Capture the cell that displays the provided text and extract its [x, y] central coordinate. 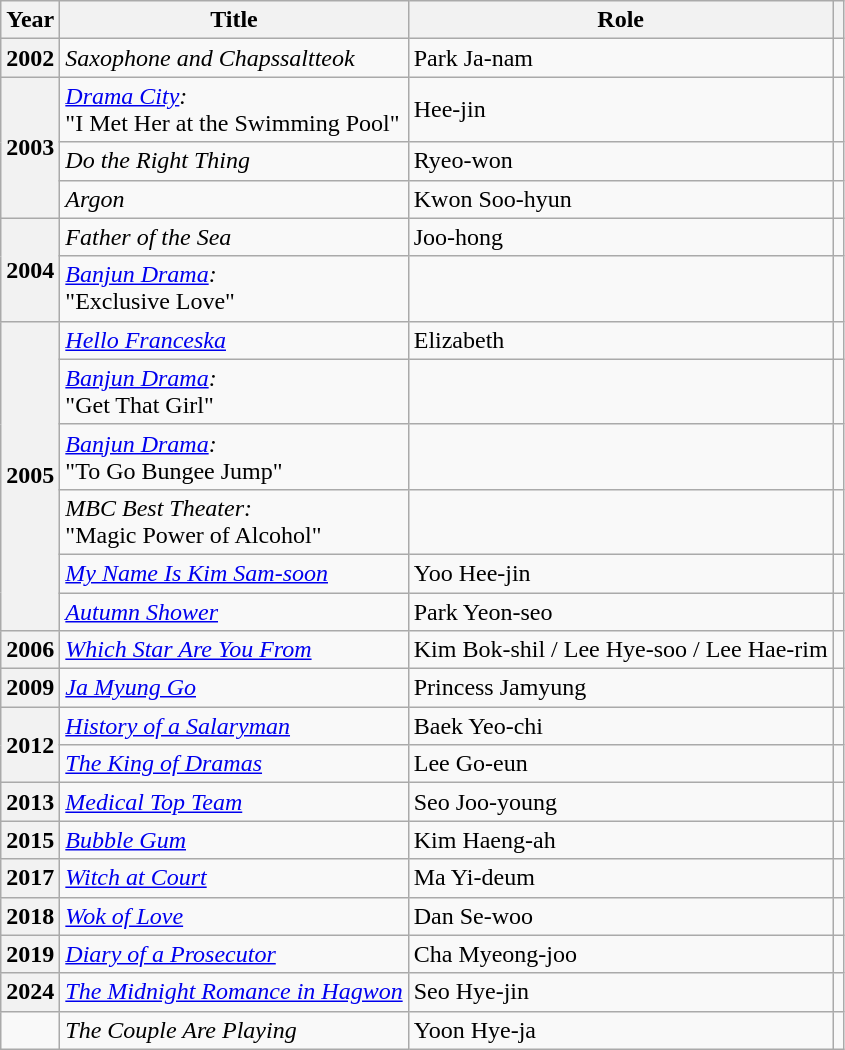
Banjun Drama:"To Go Bungee Jump" [234, 456]
Yoo Hee-jin [620, 573]
Yoon Hye-ja [620, 1030]
Kwon Soo-hyun [620, 199]
Autumn Shower [234, 611]
Bubble Gum [234, 840]
Elizabeth [620, 340]
Cha Myeong-joo [620, 954]
2015 [30, 840]
Title [234, 20]
Diary of a Prosecutor [234, 954]
Park Ja-nam [620, 58]
2003 [30, 148]
History of a Salaryman [234, 726]
Saxophone and Chapssaltteok [234, 58]
Ma Yi-deum [620, 878]
The Midnight Romance in Hagwon [234, 992]
Seo Joo-young [620, 802]
Argon [234, 199]
2004 [30, 270]
Hee-jin [620, 110]
2012 [30, 745]
MBC Best Theater:"Magic Power of Alcohol" [234, 522]
Seo Hye-jin [620, 992]
Role [620, 20]
2009 [30, 688]
Wok of Love [234, 916]
My Name Is Kim Sam-soon [234, 573]
Dan Se-woo [620, 916]
2017 [30, 878]
Ryeo-won [620, 161]
2002 [30, 58]
Banjun Drama:"Get That Girl" [234, 392]
Witch at Court [234, 878]
Princess Jamyung [620, 688]
Drama City:"I Met Her at the Swimming Pool" [234, 110]
Lee Go-eun [620, 764]
Do the Right Thing [234, 161]
Year [30, 20]
Banjun Drama:"Exclusive Love" [234, 288]
Kim Bok-shil / Lee Hye-soo / Lee Hae-rim [620, 650]
Which Star Are You From [234, 650]
2013 [30, 802]
Park Yeon-seo [620, 611]
Hello Franceska [234, 340]
Joo-hong [620, 237]
2024 [30, 992]
The Couple Are Playing [234, 1030]
Kim Haeng-ah [620, 840]
Medical Top Team [234, 802]
2005 [30, 476]
The King of Dramas [234, 764]
2018 [30, 916]
Ja Myung Go [234, 688]
2019 [30, 954]
2006 [30, 650]
Father of the Sea [234, 237]
Baek Yeo-chi [620, 726]
